Provide the (X, Y) coordinate of the cell's center where the given text is located.  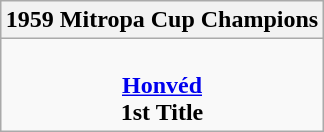
1959 Mitropa Cup Champions (162, 20)
Honvéd 1st Title (162, 85)
